Detect which cell encompasses the target text, then output its [x, y] center coordinate. 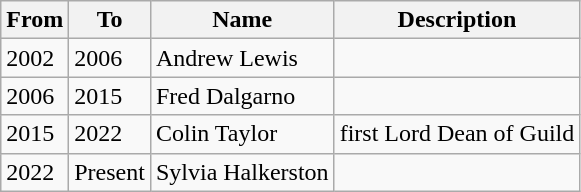
Fred Dalgarno [242, 96]
Name [242, 20]
Colin Taylor [242, 134]
Sylvia Halkerston [242, 172]
first Lord Dean of Guild [457, 134]
To [110, 20]
Andrew Lewis [242, 58]
Description [457, 20]
From [35, 20]
Present [110, 172]
2002 [35, 58]
